Output the [x, y] coordinate of the center of the cell containing the given text.  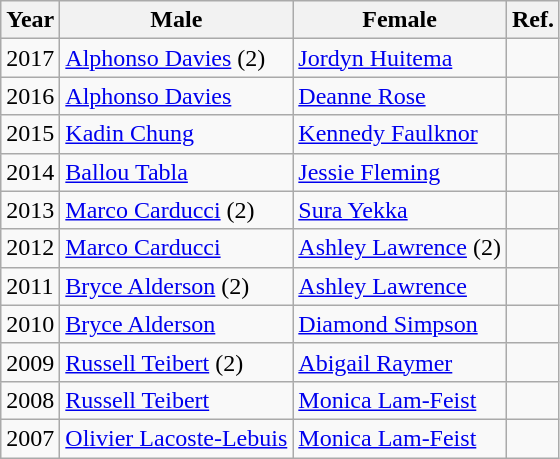
2013 [30, 210]
Bryce Alderson (2) [176, 286]
Bryce Alderson [176, 324]
2008 [30, 400]
Abigail Raymer [400, 362]
2012 [30, 248]
Ballou Tabla [176, 172]
Marco Carducci (2) [176, 210]
Ref. [532, 20]
Kennedy Faulknor [400, 134]
Russell Teibert [176, 400]
Alphonso Davies [176, 96]
Marco Carducci [176, 248]
2017 [30, 58]
2016 [30, 96]
Alphonso Davies (2) [176, 58]
Deanne Rose [400, 96]
2011 [30, 286]
Ashley Lawrence (2) [400, 248]
Jessie Fleming [400, 172]
Diamond Simpson [400, 324]
2007 [30, 438]
Kadin Chung [176, 134]
Ashley Lawrence [400, 286]
Female [400, 20]
2014 [30, 172]
2015 [30, 134]
Olivier Lacoste-Lebuis [176, 438]
Male [176, 20]
2010 [30, 324]
Year [30, 20]
Sura Yekka [400, 210]
2009 [30, 362]
Jordyn Huitema [400, 58]
Russell Teibert (2) [176, 362]
